Scan for the cell matching the given text and deliver its [X, Y] coordinate at center. 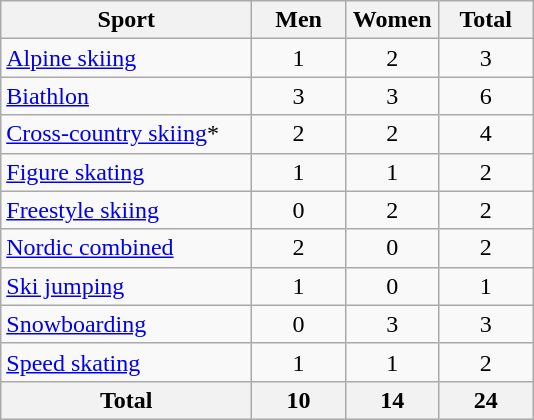
Speed skating [126, 362]
4 [486, 134]
Figure skating [126, 172]
Ski jumping [126, 286]
Cross-country skiing* [126, 134]
Biathlon [126, 96]
Sport [126, 20]
Men [299, 20]
Nordic combined [126, 248]
14 [392, 400]
Alpine skiing [126, 58]
24 [486, 400]
10 [299, 400]
6 [486, 96]
Freestyle skiing [126, 210]
Snowboarding [126, 324]
Women [392, 20]
